From the cell containing the given text, extract its center point as (X, Y) coordinate. 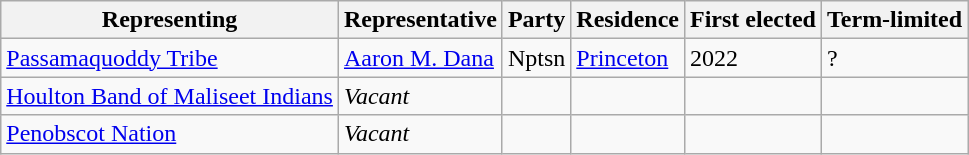
First elected (752, 20)
Nptsn (536, 58)
Term-limited (894, 20)
Princeton (628, 58)
Houlton Band of Maliseet Indians (170, 96)
Representative (420, 20)
Party (536, 20)
Aaron M. Dana (420, 58)
Residence (628, 20)
? (894, 58)
2022 (752, 58)
Representing (170, 20)
Penobscot Nation (170, 134)
Passamaquoddy Tribe (170, 58)
